Determine the (x, y) coordinate at the center of the cell enclosing the given text.  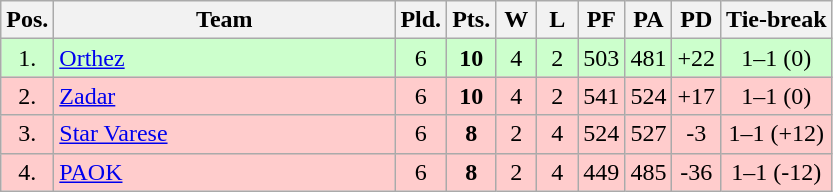
Star Varese (224, 134)
449 (602, 172)
3. (28, 134)
1. (28, 58)
W (516, 20)
485 (648, 172)
541 (602, 96)
PA (648, 20)
Team (224, 20)
2. (28, 96)
527 (648, 134)
PF (602, 20)
-3 (696, 134)
Pld. (421, 20)
-36 (696, 172)
Orthez (224, 58)
Pts. (472, 20)
481 (648, 58)
Zadar (224, 96)
1–1 (-12) (777, 172)
+22 (696, 58)
Pos. (28, 20)
1–1 (+12) (777, 134)
PD (696, 20)
503 (602, 58)
4. (28, 172)
L (558, 20)
Tie-break (777, 20)
PAOK (224, 172)
+17 (696, 96)
